Return the (X, Y) coordinate for the center point of the cell that contains the specified text.  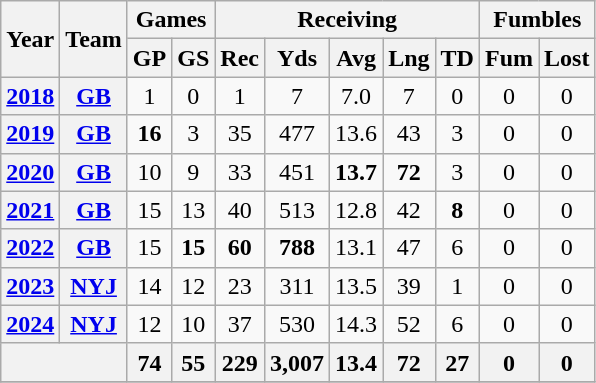
2018 (30, 96)
13 (194, 210)
42 (409, 210)
43 (409, 134)
Fumbles (536, 20)
Rec (240, 58)
Lost (567, 58)
7.0 (356, 96)
GP (149, 58)
2023 (30, 286)
33 (240, 172)
23 (240, 286)
Lng (409, 58)
47 (409, 248)
3,007 (298, 362)
477 (298, 134)
2021 (30, 210)
Receiving (348, 20)
27 (457, 362)
Fum (508, 58)
2020 (30, 172)
16 (149, 134)
2019 (30, 134)
40 (240, 210)
311 (298, 286)
2022 (30, 248)
14 (149, 286)
Avg (356, 58)
Yds (298, 58)
451 (298, 172)
14.3 (356, 324)
530 (298, 324)
Team (94, 39)
35 (240, 134)
8 (457, 210)
13.4 (356, 362)
13.1 (356, 248)
74 (149, 362)
37 (240, 324)
13.6 (356, 134)
60 (240, 248)
55 (194, 362)
513 (298, 210)
GS (194, 58)
12.8 (356, 210)
229 (240, 362)
2024 (30, 324)
39 (409, 286)
Games (170, 20)
13.7 (356, 172)
Year (30, 39)
52 (409, 324)
788 (298, 248)
TD (457, 58)
13.5 (356, 286)
9 (194, 172)
